Return the (X, Y) coordinate for the center point of the cell that contains the specified text.  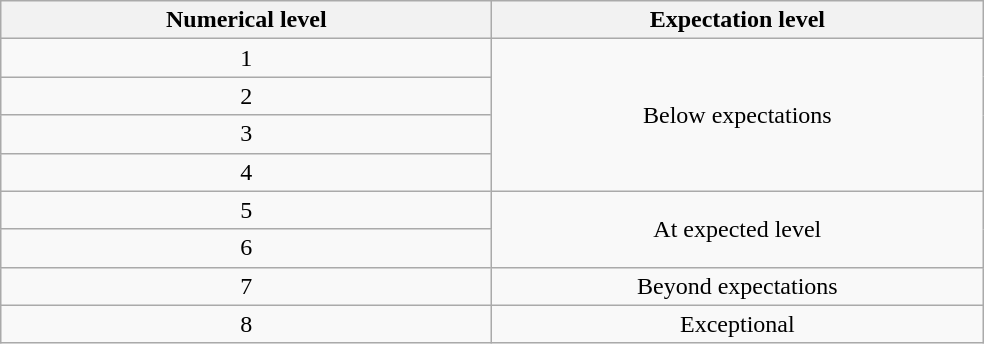
At expected level (738, 229)
Numerical level (246, 20)
6 (246, 248)
Exceptional (738, 324)
4 (246, 172)
5 (246, 210)
2 (246, 96)
7 (246, 286)
1 (246, 58)
8 (246, 324)
Below expectations (738, 115)
Beyond expectations (738, 286)
3 (246, 134)
Expectation level (738, 20)
